Detect which cell encompasses the target text, then output its (X, Y) center coordinate. 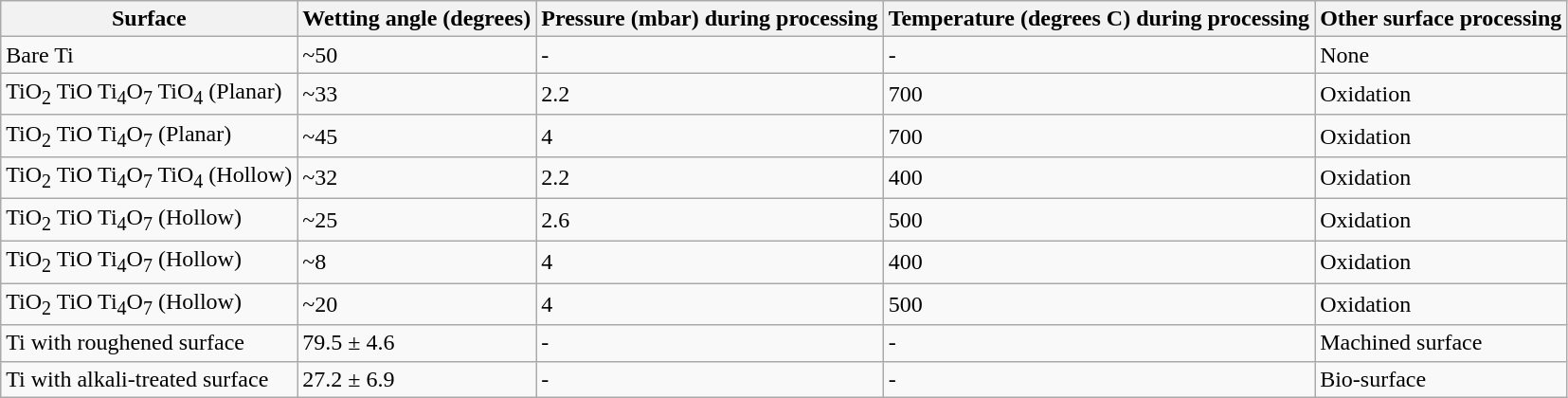
~33 (417, 94)
Ti with roughened surface (150, 343)
Machined surface (1441, 343)
Surface (150, 19)
2.6 (710, 220)
Other surface processing (1441, 19)
TiO2 TiO Ti4O7 TiO4 (Hollow) (150, 178)
Ti with alkali-treated surface (150, 379)
Pressure (mbar) during processing (710, 19)
Bare Ti (150, 55)
27.2 ± 6.9 (417, 379)
TiO2 TiO Ti4O7 TiO4 (Planar) (150, 94)
~20 (417, 304)
~32 (417, 178)
~50 (417, 55)
Temperature (degrees C) during processing (1099, 19)
None (1441, 55)
79.5 ± 4.6 (417, 343)
TiO2 TiO Ti4O7 (Planar) (150, 136)
~8 (417, 262)
Wetting angle (degrees) (417, 19)
~25 (417, 220)
~45 (417, 136)
Bio-surface (1441, 379)
